Capture the cell that displays the provided text and extract its (X, Y) central coordinate. 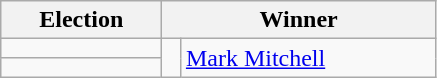
Mark Mitchell (308, 58)
Election (82, 20)
Winner (299, 20)
